Return [x, y] of the center of cell containing provided text 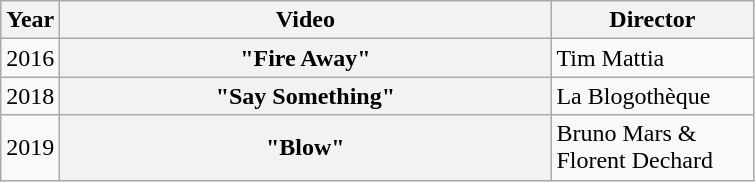
2016 [30, 58]
"Say Something" [306, 96]
Tim Mattia [652, 58]
"Fire Away" [306, 58]
Video [306, 20]
Bruno Mars & Florent Dechard [652, 148]
"Blow" [306, 148]
2019 [30, 148]
La Blogothèque [652, 96]
2018 [30, 96]
Director [652, 20]
Year [30, 20]
